Pinpoint the cell where the given text exists, returning its [X, Y] midpoint coordinate. 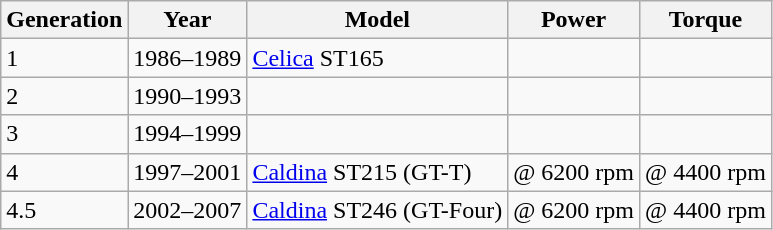
Year [188, 20]
Caldina ST246 (GT-Four) [378, 210]
2 [64, 96]
Caldina ST215 (GT-T) [378, 172]
1990–1993 [188, 96]
1 [64, 58]
Model [378, 20]
4.5 [64, 210]
3 [64, 134]
2002–2007 [188, 210]
Power [574, 20]
Generation [64, 20]
1997–2001 [188, 172]
Celica ST165 [378, 58]
4 [64, 172]
Torque [706, 20]
1994–1999 [188, 134]
1986–1989 [188, 58]
